Pinpoint the cell where the given text exists, returning its [X, Y] midpoint coordinate. 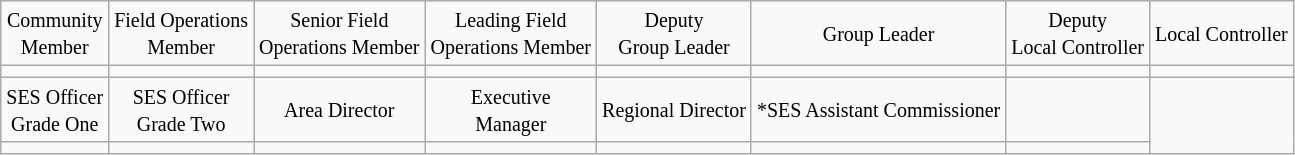
Area Director [340, 110]
Executive Manager [511, 110]
SES Officer Grade Two [182, 110]
Deputy Local Controller [1078, 34]
Community Member [55, 34]
Local Controller [1222, 34]
Field Operations Member [182, 34]
*SES Assistant Commissioner [878, 110]
SES Officer Grade One [55, 110]
Senior Field Operations Member [340, 34]
DeputyGroup Leader [674, 34]
Leading Field Operations Member [511, 34]
Regional Director [674, 110]
Group Leader [878, 34]
